Extract the (X, Y) coordinate from the center of the cell holding the provided text.  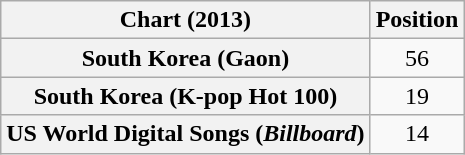
19 (417, 96)
56 (417, 58)
Chart (2013) (186, 20)
US World Digital Songs (Billboard) (186, 134)
Position (417, 20)
14 (417, 134)
South Korea (Gaon) (186, 58)
South Korea (K-pop Hot 100) (186, 96)
